Find where the given text appears and provide that cell's center as [x, y] coordinate. 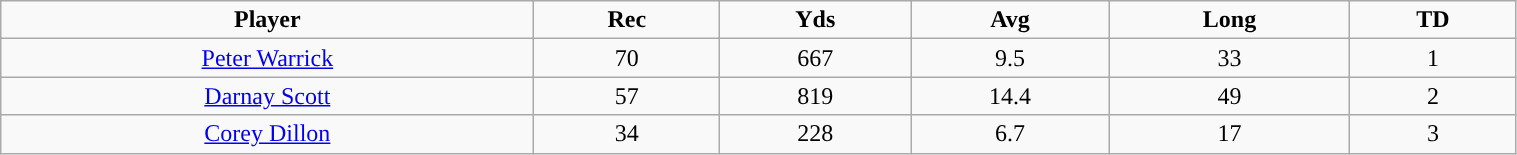
2 [1433, 96]
14.4 [1010, 96]
819 [816, 96]
6.7 [1010, 134]
Avg [1010, 20]
57 [627, 96]
9.5 [1010, 58]
667 [816, 58]
Corey Dillon [268, 134]
49 [1230, 96]
Rec [627, 20]
3 [1433, 134]
1 [1433, 58]
TD [1433, 20]
70 [627, 58]
Long [1230, 20]
228 [816, 134]
Darnay Scott [268, 96]
Peter Warrick [268, 58]
Player [268, 20]
33 [1230, 58]
17 [1230, 134]
34 [627, 134]
Yds [816, 20]
